Locate the cell with the specified text and output its [X, Y] center coordinate. 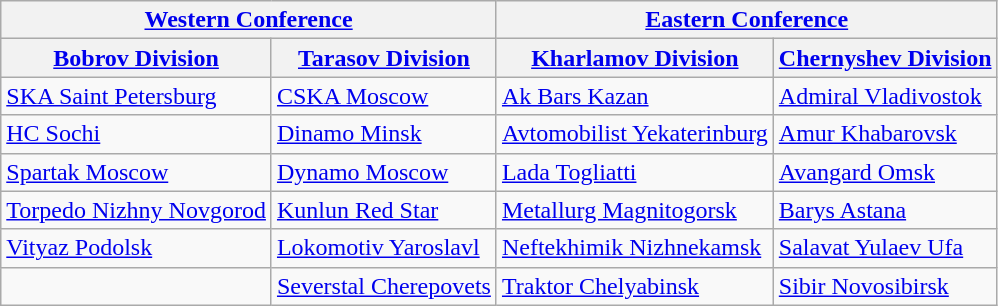
Chernyshev Division [885, 58]
Lada Togliatti [634, 172]
SKA Saint Petersburg [136, 96]
Spartak Moscow [136, 172]
Amur Khabarovsk [885, 134]
Ak Bars Kazan [634, 96]
Severstal Cherepovets [384, 286]
Neftekhimik Nizhnekamsk [634, 248]
Tarasov Division [384, 58]
Avtomobilist Yekaterinburg [634, 134]
Lokomotiv Yaroslavl [384, 248]
Kunlun Red Star [384, 210]
Dinamo Minsk [384, 134]
Kharlamov Division [634, 58]
Eastern Conference [746, 20]
Dynamo Moscow [384, 172]
Sibir Novosibirsk [885, 286]
Metallurg Magnitogorsk [634, 210]
CSKA Moscow [384, 96]
Salavat Yulaev Ufa [885, 248]
Western Conference [249, 20]
Vityaz Podolsk [136, 248]
Avangard Omsk [885, 172]
Barys Astana [885, 210]
Admiral Vladivostok [885, 96]
Traktor Chelyabinsk [634, 286]
HC Sochi [136, 134]
Torpedo Nizhny Novgorod [136, 210]
Bobrov Division [136, 58]
